Determine the [X, Y] coordinate at the center of the cell enclosing the given text.  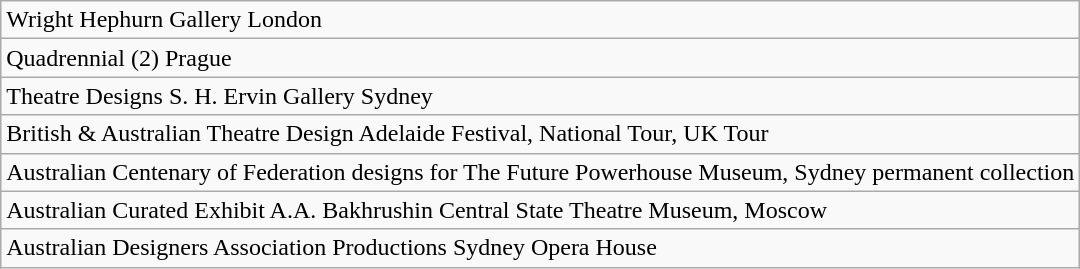
British & Australian Theatre Design Adelaide Festival, National Tour, UK Tour [540, 134]
Theatre Designs S. H. Ervin Gallery Sydney [540, 96]
Australian Curated Exhibit A.A. Bakhrushin Central State Theatre Museum, Moscow [540, 210]
Quadrennial (2) Prague [540, 58]
Wright Hephurn Gallery London [540, 20]
Australian Designers Association Productions Sydney Opera House [540, 248]
Australian Centenary of Federation designs for The Future Powerhouse Museum, Sydney permanent collection [540, 172]
